Search for the cell housing the specified text and yield its (X, Y) center coordinate. 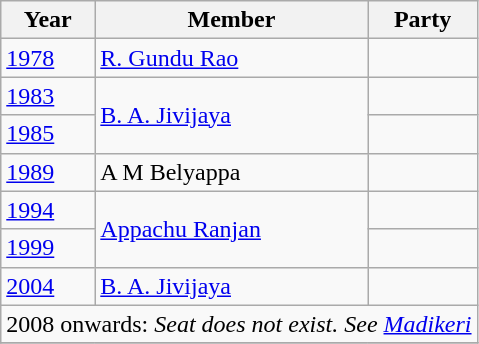
1989 (48, 172)
Year (48, 20)
1983 (48, 96)
Party (422, 20)
1985 (48, 134)
Member (232, 20)
R. Gundu Rao (232, 58)
Appachu Ranjan (232, 229)
A M Belyappa (232, 172)
2008 onwards: Seat does not exist. See Madikeri (239, 324)
1994 (48, 210)
1978 (48, 58)
1999 (48, 248)
2004 (48, 286)
